Provide the [X, Y] coordinate of the cell's center where the given text is located.  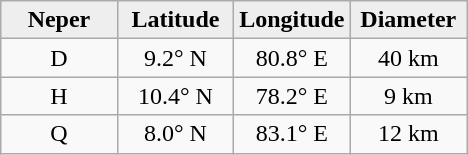
Q [59, 134]
Neper [59, 20]
Diameter [408, 20]
12 km [408, 134]
H [59, 96]
Longitude [292, 20]
10.4° N [175, 96]
9.2° N [175, 58]
78.2° E [292, 96]
80.8° E [292, 58]
8.0° N [175, 134]
Latitude [175, 20]
D [59, 58]
40 km [408, 58]
83.1° E [292, 134]
9 km [408, 96]
